Determine the (x, y) coordinate at the center of the cell enclosing the given text.  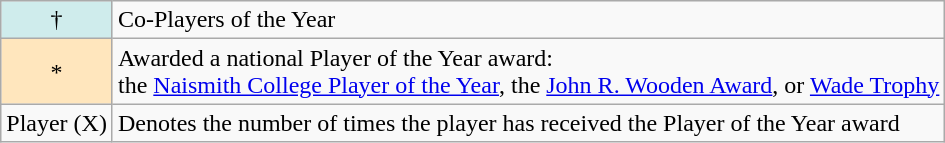
* (57, 72)
Player (X) (57, 123)
Co-Players of the Year (528, 20)
† (57, 20)
Awarded a national Player of the Year award: the Naismith College Player of the Year, the John R. Wooden Award, or Wade Trophy (528, 72)
Denotes the number of times the player has received the Player of the Year award (528, 123)
